Provide the (x, y) coordinate of the cell's center where the given text is located.  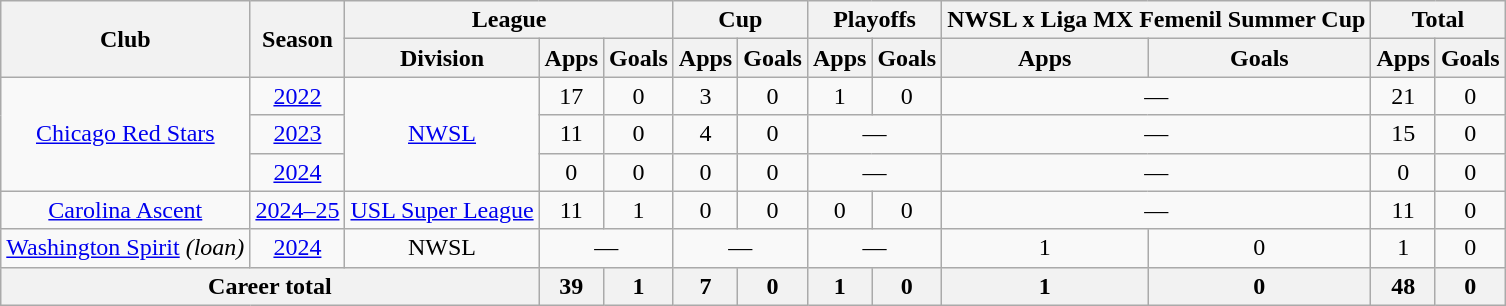
3 (705, 96)
2023 (298, 134)
League (509, 20)
48 (1403, 286)
17 (571, 96)
Washington Spirit (loan) (126, 248)
21 (1403, 96)
NWSL x Liga MX Femenil Summer Cup (1156, 20)
39 (571, 286)
7 (705, 286)
Season (298, 39)
4 (705, 134)
Division (442, 58)
Carolina Ascent (126, 210)
15 (1403, 134)
Club (126, 39)
Career total (270, 286)
Chicago Red Stars (126, 134)
USL Super League (442, 210)
2022 (298, 96)
Total (1438, 20)
Cup (740, 20)
Playoffs (874, 20)
2024–25 (298, 210)
